Capture the cell that displays the provided text and extract its [x, y] central coordinate. 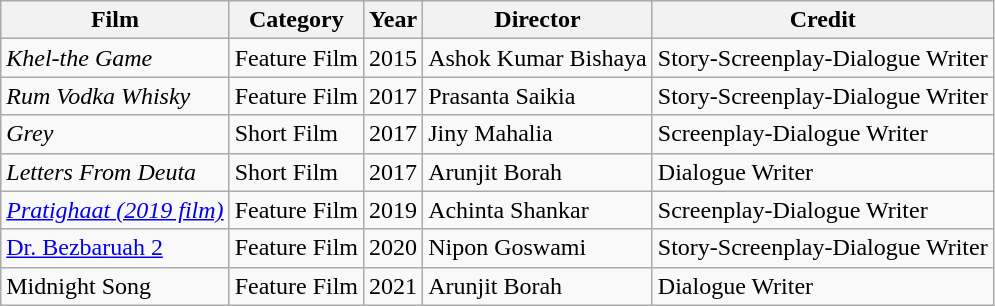
Nipon Goswami [538, 248]
Khel-the Game [115, 58]
Prasanta Saikia [538, 96]
2020 [394, 248]
Director [538, 20]
Letters From Deuta [115, 172]
Achinta Shankar [538, 210]
Midnight Song [115, 286]
Grey [115, 134]
Year [394, 20]
2015 [394, 58]
Pratighaat (2019 film) [115, 210]
Credit [822, 20]
Dr. Bezbaruah 2 [115, 248]
2019 [394, 210]
Ashok Kumar Bishaya [538, 58]
Jiny Mahalia [538, 134]
Film [115, 20]
Rum Vodka Whisky [115, 96]
Category [296, 20]
2021 [394, 286]
